Search for the cell housing the specified text and yield its [x, y] center coordinate. 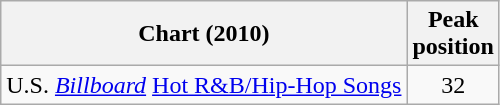
Chart (2010) [204, 34]
U.S. Billboard Hot R&B/Hip-Hop Songs [204, 85]
32 [453, 85]
Peakposition [453, 34]
